Detect which cell encompasses the target text, then output its [x, y] center coordinate. 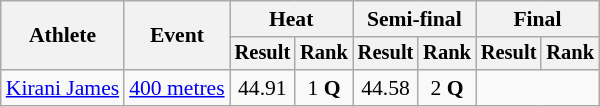
Event [176, 36]
Semi-final [414, 19]
Heat [292, 19]
44.58 [386, 88]
2 Q [447, 88]
44.91 [263, 88]
Athlete [62, 36]
1 Q [324, 88]
400 metres [176, 88]
Final [538, 19]
Kirani James [62, 88]
